Scan for the cell matching the given text and deliver its (x, y) coordinate at center. 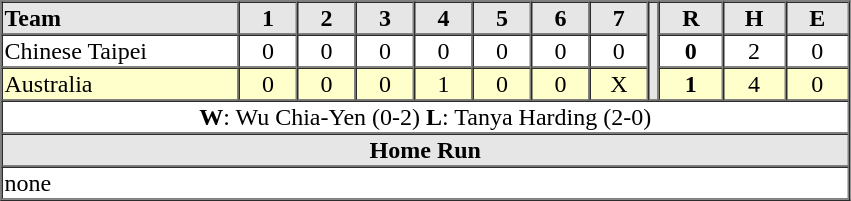
R (690, 18)
Team (120, 18)
Chinese Taipei (120, 50)
6 (560, 18)
X (619, 84)
5 (502, 18)
7 (619, 18)
W: Wu Chia-Yen (0-2) L: Tanya Harding (2-0) (426, 116)
none (426, 182)
E (818, 18)
H (754, 18)
Australia (120, 84)
Home Run (426, 150)
3 (385, 18)
